Return the [x, y] coordinate for the center point of the cell that contains the specified text.  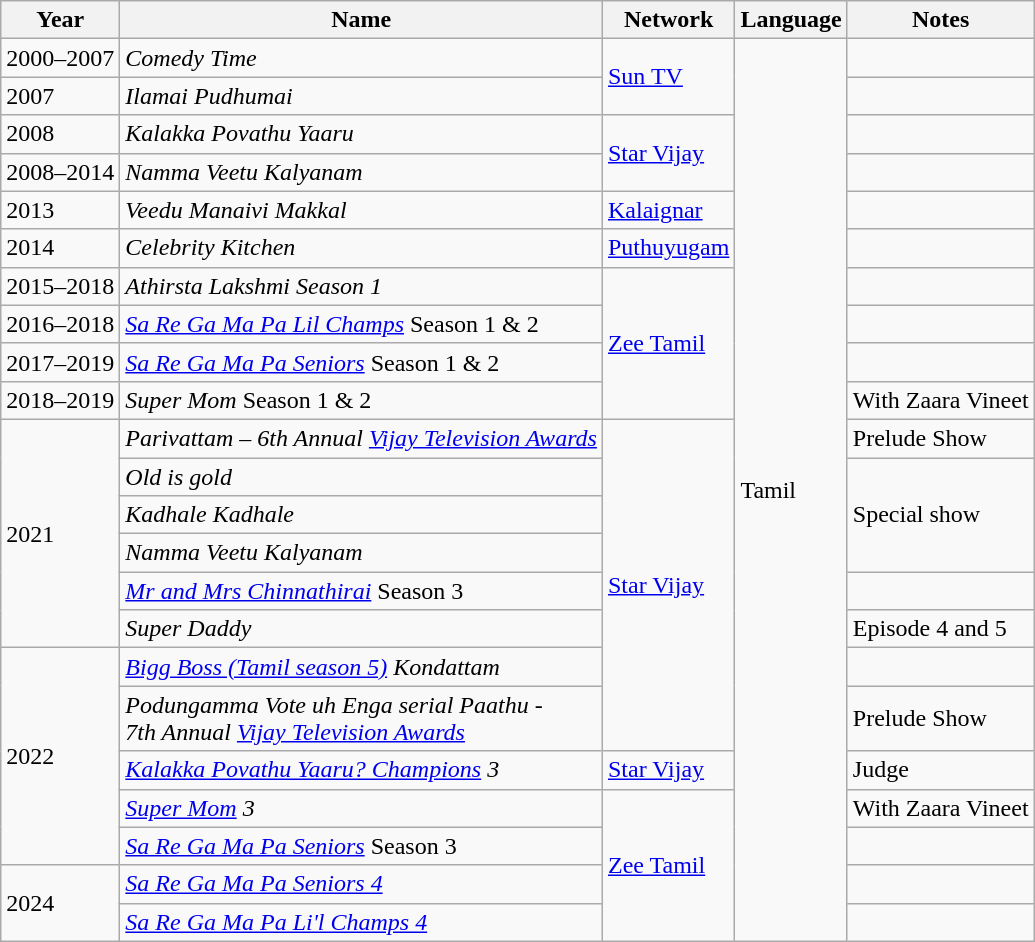
Bigg Boss (Tamil season 5) Kondattam [362, 667]
Notes [940, 20]
Network [668, 20]
Ilamai Pudhumai [362, 96]
Sa Re Ga Ma Pa Seniors 4 [362, 884]
Old is gold [362, 477]
Sa Re Ga Ma Pa Seniors Season 1 & 2 [362, 362]
Comedy Time [362, 58]
Sun TV [668, 77]
Veedu Manaivi Makkal [362, 210]
Sa Re Ga Ma Pa Li'l Champs 4 [362, 922]
Year [60, 20]
Puthuyugam [668, 248]
Mr and Mrs Chinnathirai Season 3 [362, 591]
Celebrity Kitchen [362, 248]
Kadhale Kadhale [362, 515]
Sa Re Ga Ma Pa Lil Champs Season 1 & 2 [362, 324]
Special show [940, 515]
Language [791, 20]
2021 [60, 533]
Episode 4 and 5 [940, 629]
Parivattam – 6th Annual Vijay Television Awards [362, 438]
Sa Re Ga Ma Pa Seniors Season 3 [362, 846]
Super Mom Season 1 & 2 [362, 400]
Name [362, 20]
Kalakka Povathu Yaaru [362, 134]
Super Mom 3 [362, 808]
2008–2014 [60, 172]
2024 [60, 903]
Judge [940, 770]
2017–2019 [60, 362]
2014 [60, 248]
2016–2018 [60, 324]
2022 [60, 756]
2015–2018 [60, 286]
2008 [60, 134]
Athirsta Lakshmi Season 1 [362, 286]
Super Daddy [362, 629]
2018–2019 [60, 400]
Kalaignar [668, 210]
Podungamma Vote uh Enga serial Paathu -7th Annual Vijay Television Awards [362, 718]
2007 [60, 96]
Kalakka Povathu Yaaru? Champions 3 [362, 770]
2013 [60, 210]
2000–2007 [60, 58]
Tamil [791, 490]
